Capture the cell that displays the provided text and extract its (X, Y) central coordinate. 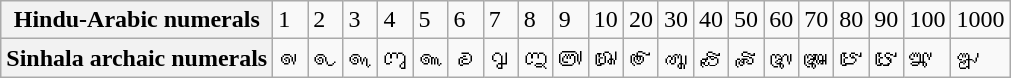
𑇢 (326, 58)
𑇡 (290, 58)
60 (782, 20)
Hindu-Arabic numerals (137, 20)
1000 (980, 20)
3 (360, 20)
𑇯 (782, 58)
6 (466, 20)
𑇳 (928, 58)
1 (290, 20)
𑇬 (676, 58)
2 (326, 20)
𑇣 (360, 58)
10 (606, 20)
𑇱 (852, 58)
𑇫 (640, 58)
𑇴 (980, 58)
70 (816, 20)
𑇰 (816, 58)
50 (746, 20)
𑇩 (570, 58)
𑇧 (500, 58)
90 (886, 20)
𑇨 (536, 58)
4 (396, 20)
𑇲 (886, 58)
8 (536, 20)
𑇦 (466, 58)
𑇪 (606, 58)
30 (676, 20)
100 (928, 20)
𑇮 (746, 58)
𑇭 (710, 58)
7 (500, 20)
40 (710, 20)
𑇥 (430, 58)
5 (430, 20)
80 (852, 20)
Sinhala archaic numerals (137, 58)
9 (570, 20)
20 (640, 20)
𑇤 (396, 58)
